From the cell containing the given text, extract its center point as (X, Y) coordinate. 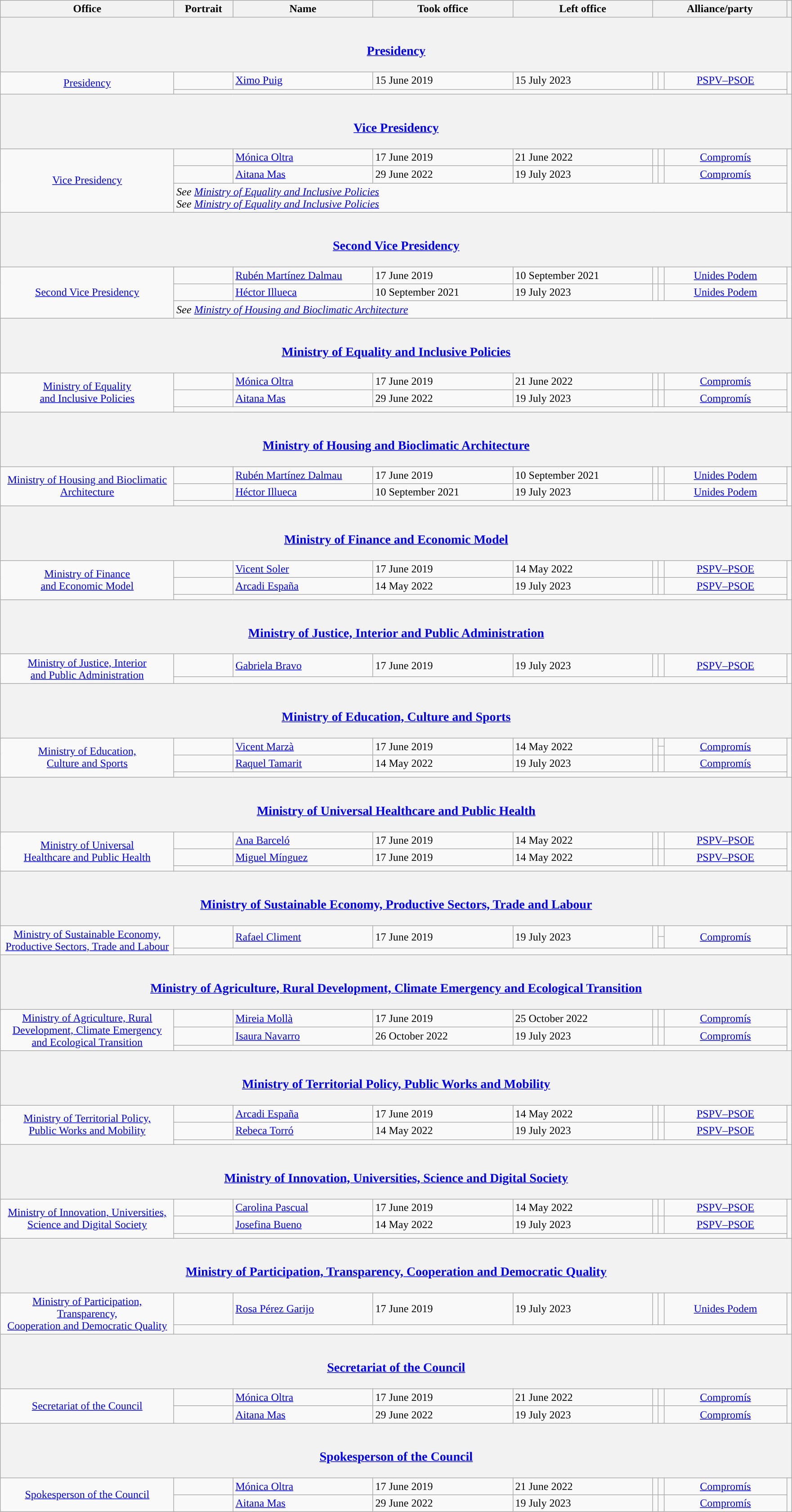
Ministry of Housing and Bioclimatic Architecture (396, 439)
Ministry of Justice, Interiorand Public Administration (87, 669)
Ministry of Sustainable Economy,Productive Sectors, Trade and Labour (87, 940)
Ministry of Innovation, Universities, Science and Digital Society (396, 1172)
26 October 2022 (443, 1036)
Ministry of Participation, Transparency,Cooperation and Democratic Quality (87, 1314)
Alliance/party (720, 9)
Vicent Soler (303, 569)
Ministry of Housing and BioclimaticArchitecture (87, 486)
Miguel Mínguez (303, 857)
Portrait (203, 9)
See Ministry of Housing and Bioclimatic Architecture (480, 310)
Mireia Mollà (303, 1018)
Ministry of Finance and Economic Model (396, 533)
Ana Barceló (303, 840)
Ministry of UniversalHealthcare and Public Health (87, 851)
Ministry of Sustainable Economy, Productive Sectors, Trade and Labour (396, 898)
Josefina Bueno (303, 1225)
See Ministry of Equality and Inclusive PoliciesSee Ministry of Equality and Inclusive Policies (480, 197)
Took office (443, 9)
Ministry of Education,Culture and Sports (87, 758)
Ministry of Agriculture, Rural Development, Climate Emergency and Ecological Transition (396, 982)
Vicent Marzà (303, 747)
Ministry of Education, Culture and Sports (396, 710)
Name (303, 9)
25 October 2022 (583, 1018)
Isaura Navarro (303, 1036)
Left office (583, 9)
Ministry of Agriculture, RuralDevelopment, Climate Emergencyand Ecological Transition (87, 1030)
Ministry of Participation, Transparency, Cooperation and Democratic Quality (396, 1265)
Ministry of Universal Healthcare and Public Health (396, 805)
Ministry of Territorial Policy,Public Works and Mobility (87, 1125)
Rebeca Torró (303, 1131)
Ximo Puig (303, 81)
Ministry of Equalityand Inclusive Policies (87, 392)
Raquel Tamarit (303, 764)
Ministry of Justice, Interior and Public Administration (396, 626)
Ministry of Financeand Economic Model (87, 580)
Rafael Climent (303, 936)
Carolina Pascual (303, 1207)
Office (87, 9)
Ministry of Territorial Policy, Public Works and Mobility (396, 1078)
Ministry of Innovation, Universities,Science and Digital Society (87, 1219)
15 June 2019 (443, 81)
Ministry of Equality and Inclusive Policies (396, 346)
Rosa Pérez Garijo (303, 1309)
Gabriela Bravo (303, 665)
15 July 2023 (583, 81)
